Pinpoint the cell where the given text exists, returning its [X, Y] midpoint coordinate. 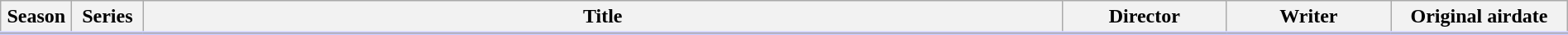
Original airdate [1480, 17]
Title [603, 17]
Series [108, 17]
Writer [1308, 17]
Season [36, 17]
Director [1145, 17]
